Identify which cell holds the provided text, then report its (X, Y) central coordinate. 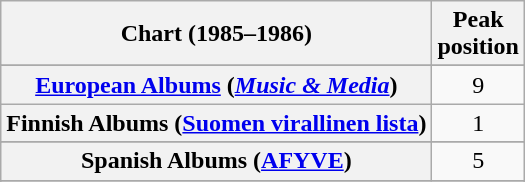
Peakposition (478, 34)
Chart (1985–1986) (216, 34)
European Albums (Music & Media) (216, 85)
5 (478, 161)
Finnish Albums (Suomen virallinen lista) (216, 123)
Spanish Albums (AFYVE) (216, 161)
1 (478, 123)
9 (478, 85)
